Provide the (x, y) coordinate of the cell's center where the given text is located.  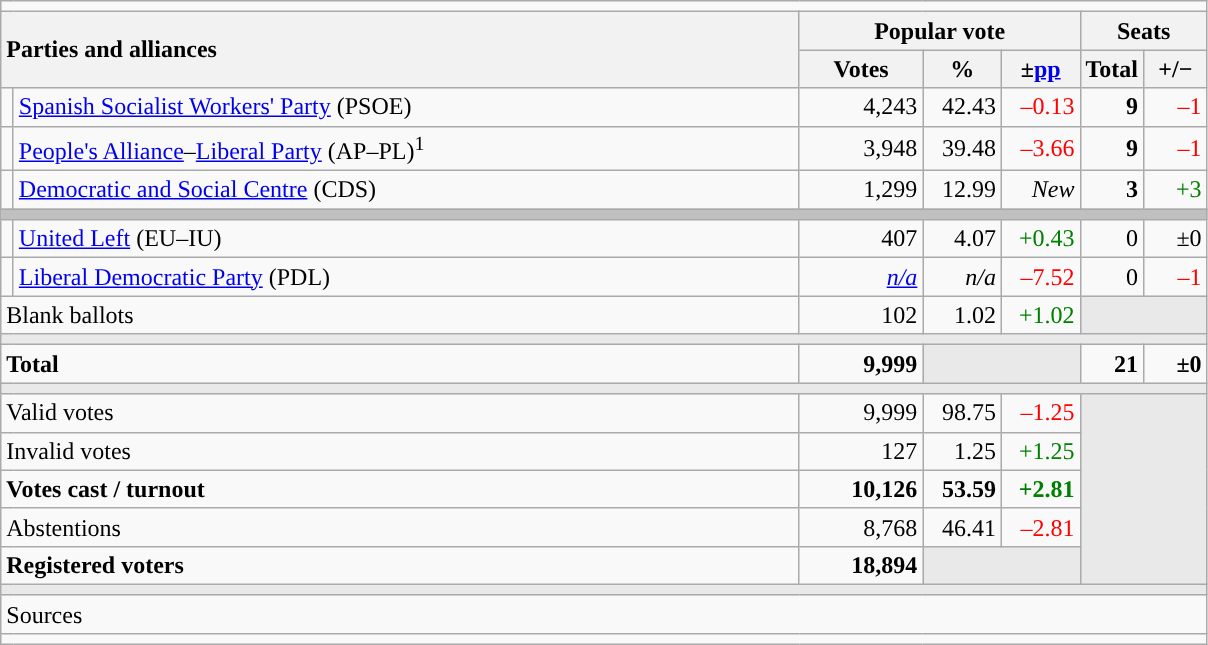
42.43 (962, 107)
Sources (604, 614)
–7.52 (1040, 277)
1,299 (861, 190)
102 (861, 315)
Seats (1144, 31)
Blank ballots (400, 315)
3 (1112, 190)
Popular vote (940, 31)
±pp (1040, 69)
+0.43 (1040, 239)
8,768 (861, 527)
Liberal Democratic Party (PDL) (406, 277)
Parties and alliances (400, 50)
New (1040, 190)
+1.02 (1040, 315)
% (962, 69)
4,243 (861, 107)
46.41 (962, 527)
1.02 (962, 315)
18,894 (861, 565)
21 (1112, 364)
+3 (1176, 190)
United Left (EU–IU) (406, 239)
Votes cast / turnout (400, 489)
–0.13 (1040, 107)
+2.81 (1040, 489)
1.25 (962, 451)
–3.66 (1040, 148)
+/− (1176, 69)
Invalid votes (400, 451)
127 (861, 451)
39.48 (962, 148)
Votes (861, 69)
Spanish Socialist Workers' Party (PSOE) (406, 107)
Registered voters (400, 565)
Abstentions (400, 527)
–2.81 (1040, 527)
Valid votes (400, 413)
407 (861, 239)
People's Alliance–Liberal Party (AP–PL)1 (406, 148)
+1.25 (1040, 451)
53.59 (962, 489)
–1.25 (1040, 413)
4.07 (962, 239)
98.75 (962, 413)
12.99 (962, 190)
10,126 (861, 489)
Democratic and Social Centre (CDS) (406, 190)
3,948 (861, 148)
